Search for the cell housing the specified text and yield its (X, Y) center coordinate. 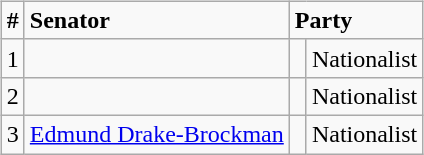
3 (12, 134)
# (12, 20)
Edmund Drake-Brockman (156, 134)
Senator (156, 20)
1 (12, 58)
Party (356, 20)
2 (12, 96)
